Pinpoint the cell where the given text exists, returning its (X, Y) midpoint coordinate. 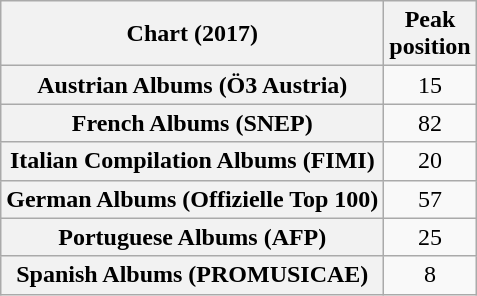
Italian Compilation Albums (FIMI) (192, 161)
8 (430, 275)
20 (430, 161)
Austrian Albums (Ö3 Austria) (192, 85)
Peak position (430, 34)
57 (430, 199)
25 (430, 237)
French Albums (SNEP) (192, 123)
15 (430, 85)
Spanish Albums (PROMUSICAE) (192, 275)
Chart (2017) (192, 34)
Portuguese Albums (AFP) (192, 237)
German Albums (Offizielle Top 100) (192, 199)
82 (430, 123)
